Detect which cell encompasses the target text, then output its [x, y] center coordinate. 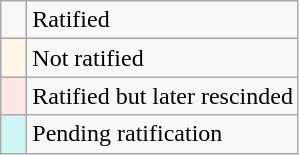
Pending ratification [163, 134]
Not ratified [163, 58]
Ratified but later rescinded [163, 96]
Ratified [163, 20]
